Return (x, y) of the center of cell containing provided text 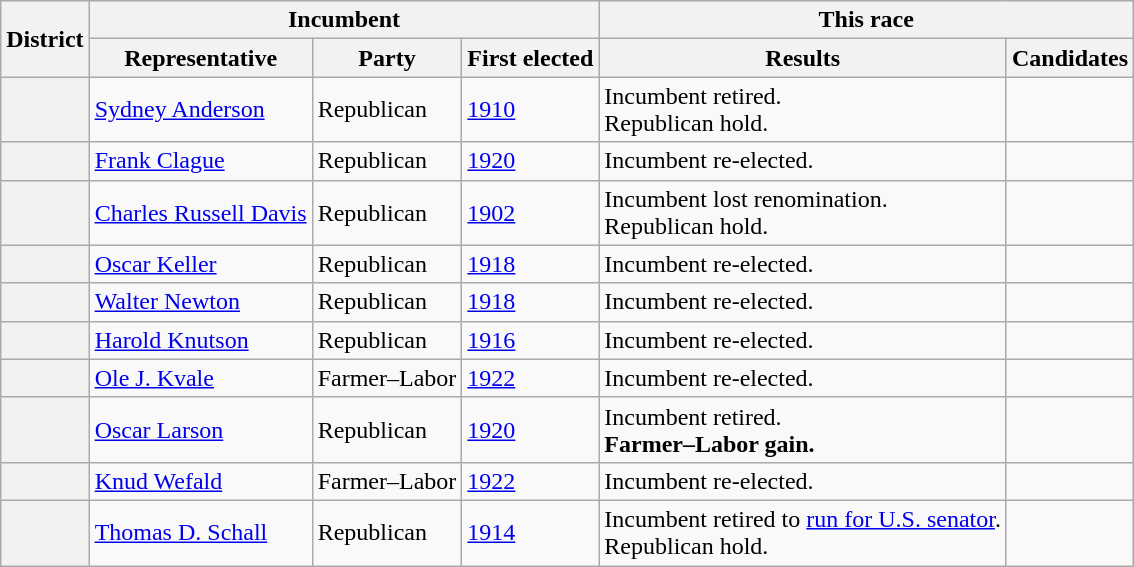
Incumbent (344, 20)
This race (866, 20)
Sydney Anderson (200, 110)
Results (803, 58)
Ole J. Kvale (200, 378)
Harold Knutson (200, 340)
Incumbent retired.Farmer–Labor gain. (803, 430)
Walter Newton (200, 302)
Incumbent retired to run for U.S. senator.Republican hold. (803, 532)
1910 (530, 110)
Knud Wefald (200, 481)
Oscar Keller (200, 264)
Representative (200, 58)
1916 (530, 340)
Incumbent lost renomination.Republican hold. (803, 212)
Candidates (1070, 58)
Charles Russell Davis (200, 212)
Oscar Larson (200, 430)
Incumbent retired.Republican hold. (803, 110)
Thomas D. Schall (200, 532)
District (45, 39)
1902 (530, 212)
First elected (530, 58)
Frank Clague (200, 161)
Party (387, 58)
1914 (530, 532)
